Determine the [x, y] coordinate at the center of the cell enclosing the given text.  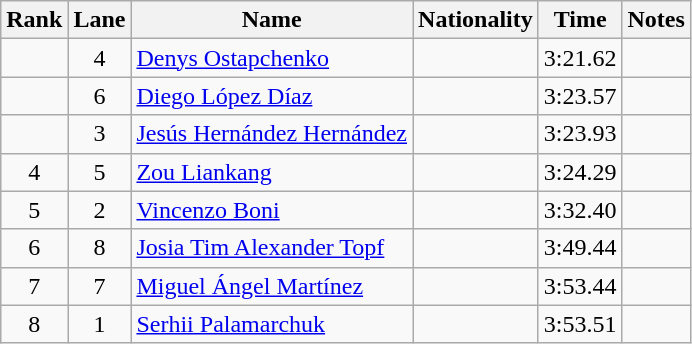
Rank [34, 20]
3:53.44 [580, 286]
3:24.29 [580, 172]
2 [100, 210]
3:23.93 [580, 134]
Josia Tim Alexander Topf [272, 248]
Nationality [476, 20]
Lane [100, 20]
3:49.44 [580, 248]
1 [100, 324]
Vincenzo Boni [272, 210]
Name [272, 20]
Zou Liankang [272, 172]
Denys Ostapchenko [272, 58]
Serhii Palamarchuk [272, 324]
3:32.40 [580, 210]
3:21.62 [580, 58]
Miguel Ángel Martínez [272, 286]
3:53.51 [580, 324]
Jesús Hernández Hernández [272, 134]
Diego López Díaz [272, 96]
Time [580, 20]
3:23.57 [580, 96]
Notes [656, 20]
3 [100, 134]
